Scan for the cell matching the given text and deliver its [x, y] coordinate at center. 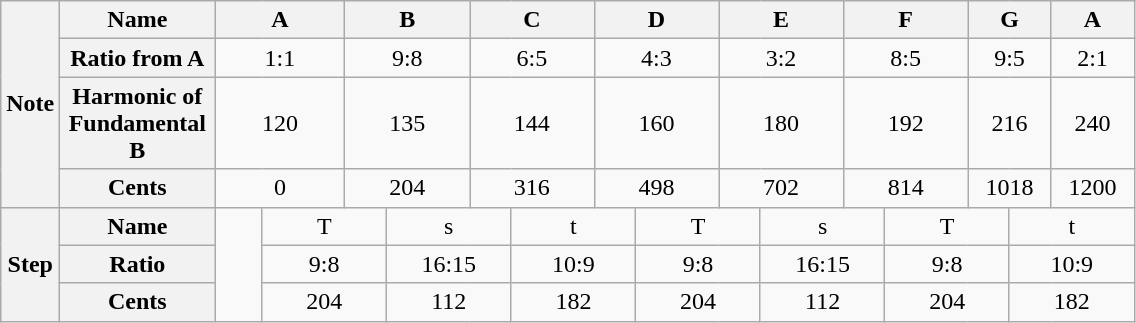
192 [906, 123]
G [1010, 20]
2:1 [1092, 58]
D [656, 20]
4:3 [656, 58]
1018 [1010, 188]
6:5 [532, 58]
F [906, 20]
814 [906, 188]
144 [532, 123]
Note [30, 104]
Step [30, 264]
8:5 [906, 58]
0 [280, 188]
1:1 [280, 58]
Harmonic of Fundamental B [138, 123]
135 [408, 123]
1200 [1092, 188]
B [408, 20]
216 [1010, 123]
702 [782, 188]
C [532, 20]
498 [656, 188]
240 [1092, 123]
120 [280, 123]
Ratio [138, 264]
316 [532, 188]
9:5 [1010, 58]
160 [656, 123]
Ratio from A [138, 58]
E [782, 20]
3:2 [782, 58]
180 [782, 123]
